Output the (x, y) coordinate of the center of the cell containing the given text.  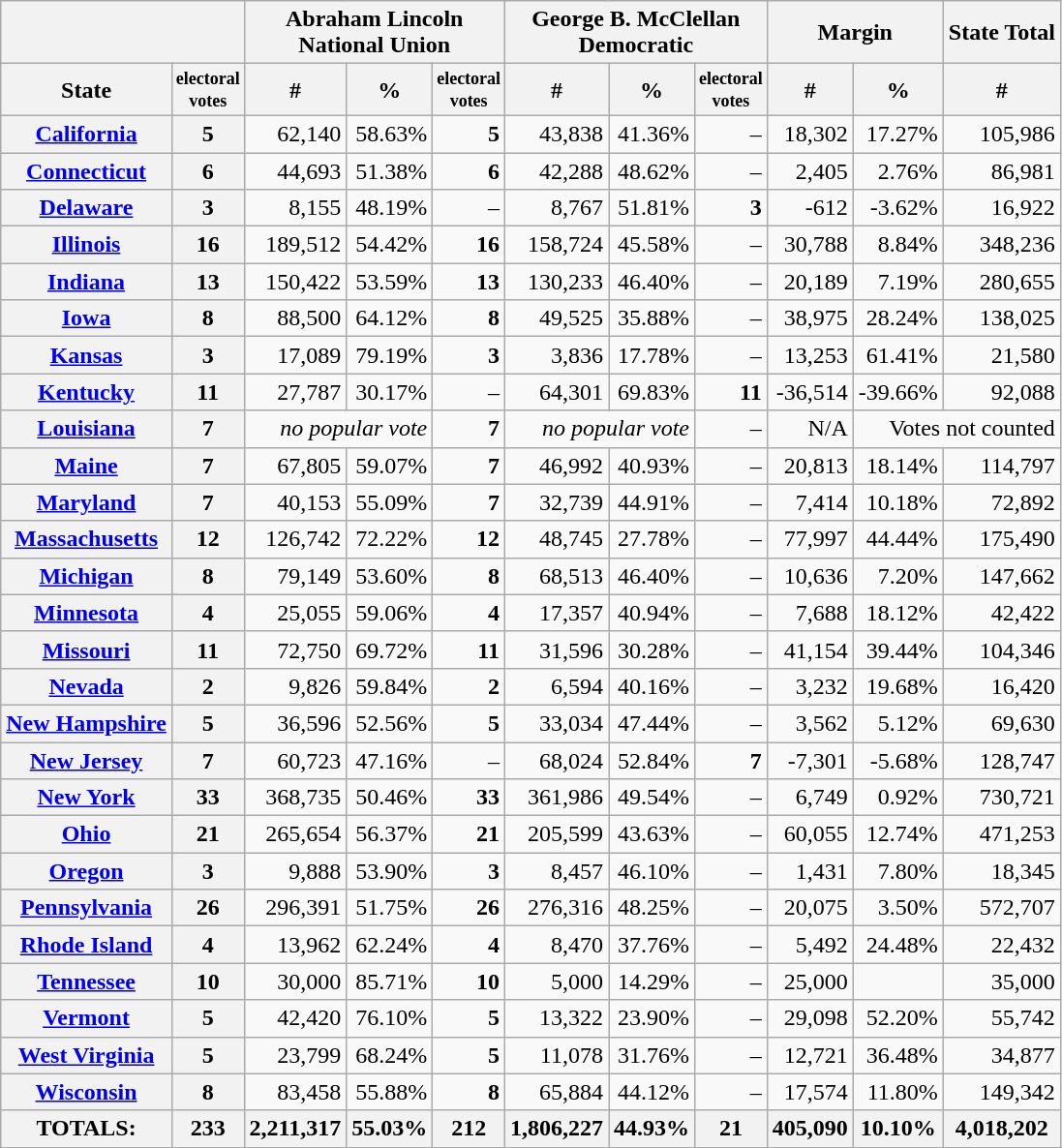
51.38% (389, 171)
43,838 (556, 134)
56.37% (389, 834)
35,000 (1001, 982)
-39.66% (898, 392)
Connecticut (87, 171)
23,799 (295, 1055)
49.54% (651, 798)
32,739 (556, 502)
8,470 (556, 945)
17,574 (809, 1092)
Michigan (87, 576)
N/A (809, 429)
83,458 (295, 1092)
16,922 (1001, 208)
3.50% (898, 908)
Pennsylvania (87, 908)
53.90% (389, 871)
14.29% (651, 982)
45.58% (651, 245)
11.80% (898, 1092)
9,826 (295, 686)
Kentucky (87, 392)
150,422 (295, 282)
53.59% (389, 282)
19.68% (898, 686)
128,747 (1001, 761)
6,749 (809, 798)
18,345 (1001, 871)
12.74% (898, 834)
44.44% (898, 539)
27,787 (295, 392)
Maine (87, 466)
State (87, 90)
20,075 (809, 908)
30,788 (809, 245)
205,599 (556, 834)
51.81% (651, 208)
280,655 (1001, 282)
52.84% (651, 761)
64,301 (556, 392)
22,432 (1001, 945)
8.84% (898, 245)
0.92% (898, 798)
72,892 (1001, 502)
44,693 (295, 171)
New Hampshire (87, 723)
92,088 (1001, 392)
348,236 (1001, 245)
7,414 (809, 502)
10,636 (809, 576)
23.90% (651, 1018)
6,594 (556, 686)
9,888 (295, 871)
52.56% (389, 723)
68.24% (389, 1055)
77,997 (809, 539)
62,140 (295, 134)
147,662 (1001, 576)
7.19% (898, 282)
-7,301 (809, 761)
20,189 (809, 282)
40,153 (295, 502)
36,596 (295, 723)
59.07% (389, 466)
34,877 (1001, 1055)
10.18% (898, 502)
55,742 (1001, 1018)
13,322 (556, 1018)
730,721 (1001, 798)
67,805 (295, 466)
17.78% (651, 355)
60,055 (809, 834)
47.16% (389, 761)
George B. McClellanDemocratic (635, 33)
51.75% (389, 908)
72.22% (389, 539)
Tennessee (87, 982)
61.41% (898, 355)
368,735 (295, 798)
43.63% (651, 834)
126,742 (295, 539)
7,688 (809, 613)
41.36% (651, 134)
Missouri (87, 650)
53.60% (389, 576)
17.27% (898, 134)
44.12% (651, 1092)
405,090 (809, 1129)
21,580 (1001, 355)
20,813 (809, 466)
25,055 (295, 613)
Abraham LincolnNational Union (374, 33)
44.93% (651, 1129)
46,992 (556, 466)
State Total (1001, 33)
68,024 (556, 761)
5,492 (809, 945)
212 (469, 1129)
25,000 (809, 982)
58.63% (389, 134)
12,721 (809, 1055)
5,000 (556, 982)
11,078 (556, 1055)
41,154 (809, 650)
40.16% (651, 686)
69.72% (389, 650)
50.46% (389, 798)
31.76% (651, 1055)
68,513 (556, 576)
Votes not counted (956, 429)
TOTALS: (87, 1129)
5.12% (898, 723)
-36,514 (809, 392)
62.24% (389, 945)
8,457 (556, 871)
38,975 (809, 318)
114,797 (1001, 466)
30.28% (651, 650)
158,724 (556, 245)
24.48% (898, 945)
Wisconsin (87, 1092)
76.10% (389, 1018)
55.09% (389, 502)
42,288 (556, 171)
47.44% (651, 723)
17,089 (295, 355)
7.80% (898, 871)
27.78% (651, 539)
265,654 (295, 834)
3,836 (556, 355)
Minnesota (87, 613)
60,723 (295, 761)
7.20% (898, 576)
Vermont (87, 1018)
64.12% (389, 318)
-5.68% (898, 761)
69,630 (1001, 723)
175,490 (1001, 539)
13,253 (809, 355)
4,018,202 (1001, 1129)
69.83% (651, 392)
18.12% (898, 613)
New Jersey (87, 761)
33,034 (556, 723)
West Virginia (87, 1055)
105,986 (1001, 134)
72,750 (295, 650)
8,155 (295, 208)
39.44% (898, 650)
29,098 (809, 1018)
86,981 (1001, 171)
471,253 (1001, 834)
16,420 (1001, 686)
88,500 (295, 318)
37.76% (651, 945)
28.24% (898, 318)
85.71% (389, 982)
48.25% (651, 908)
138,025 (1001, 318)
55.88% (389, 1092)
Kansas (87, 355)
48,745 (556, 539)
30.17% (389, 392)
2,405 (809, 171)
48.19% (389, 208)
48.62% (651, 171)
Iowa (87, 318)
36.48% (898, 1055)
8,767 (556, 208)
-612 (809, 208)
Margin (855, 33)
40.93% (651, 466)
13,962 (295, 945)
572,707 (1001, 908)
49,525 (556, 318)
361,986 (556, 798)
52.20% (898, 1018)
55.03% (389, 1129)
18,302 (809, 134)
104,346 (1001, 650)
2.76% (898, 171)
New York (87, 798)
Rhode Island (87, 945)
10.10% (898, 1129)
130,233 (556, 282)
79.19% (389, 355)
17,357 (556, 613)
276,316 (556, 908)
Indiana (87, 282)
Delaware (87, 208)
189,512 (295, 245)
31,596 (556, 650)
1,431 (809, 871)
Maryland (87, 502)
79,149 (295, 576)
1,806,227 (556, 1129)
2,211,317 (295, 1129)
Louisiana (87, 429)
42,422 (1001, 613)
42,420 (295, 1018)
44.91% (651, 502)
Ohio (87, 834)
3,562 (809, 723)
59.84% (389, 686)
3,232 (809, 686)
30,000 (295, 982)
18.14% (898, 466)
Illinois (87, 245)
40.94% (651, 613)
296,391 (295, 908)
149,342 (1001, 1092)
233 (207, 1129)
54.42% (389, 245)
California (87, 134)
35.88% (651, 318)
59.06% (389, 613)
Massachusetts (87, 539)
-3.62% (898, 208)
Oregon (87, 871)
65,884 (556, 1092)
Nevada (87, 686)
46.10% (651, 871)
